Extract the [x, y] coordinate from the center of the cell holding the provided text.  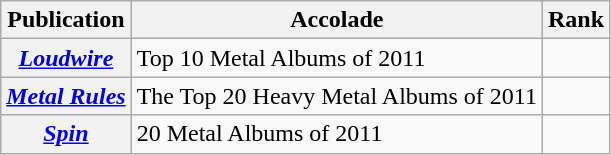
Spin [66, 134]
Rank [576, 20]
Publication [66, 20]
Accolade [336, 20]
The Top 20 Heavy Metal Albums of 2011 [336, 96]
20 Metal Albums of 2011 [336, 134]
Top 10 Metal Albums of 2011 [336, 58]
Metal Rules [66, 96]
Loudwire [66, 58]
